Identify which cell holds the provided text, then report its (x, y) central coordinate. 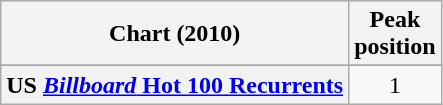
US Billboard Hot 100 Recurrents (175, 85)
Chart (2010) (175, 34)
Peakposition (395, 34)
1 (395, 85)
